Extract the (X, Y) coordinate from the center of the cell holding the provided text.  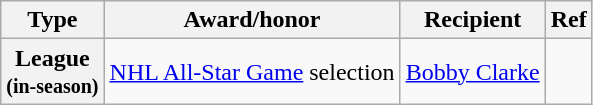
Award/honor (252, 20)
Recipient (472, 20)
League(in-season) (52, 72)
NHL All-Star Game selection (252, 72)
Type (52, 20)
Ref (568, 20)
Bobby Clarke (472, 72)
